Determine the (x, y) coordinate at the center of the cell enclosing the given text.  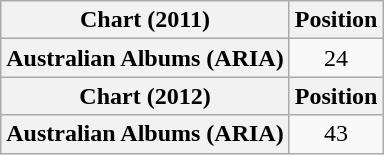
24 (336, 58)
Chart (2012) (145, 96)
43 (336, 134)
Chart (2011) (145, 20)
